Scan for the cell matching the given text and deliver its [x, y] coordinate at center. 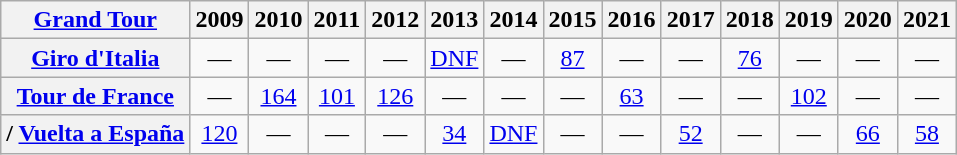
2015 [572, 20]
76 [750, 58]
101 [337, 96]
2012 [396, 20]
87 [572, 58]
2011 [337, 20]
2020 [868, 20]
Tour de France [96, 96]
120 [220, 134]
58 [926, 134]
2021 [926, 20]
2017 [690, 20]
164 [278, 96]
34 [454, 134]
2018 [750, 20]
63 [632, 96]
2019 [808, 20]
/ Vuelta a España [96, 134]
102 [808, 96]
2010 [278, 20]
2014 [514, 20]
2016 [632, 20]
Giro d'Italia [96, 58]
66 [868, 134]
52 [690, 134]
2013 [454, 20]
2009 [220, 20]
Grand Tour [96, 20]
126 [396, 96]
